Identify which cell holds the provided text, then report its [x, y] central coordinate. 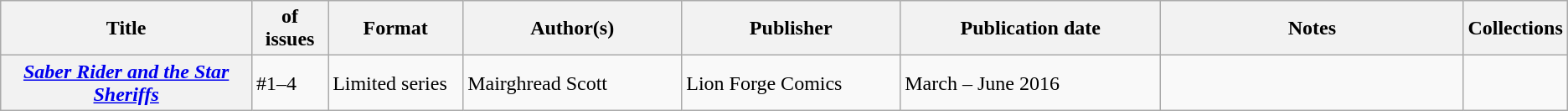
#1–4 [290, 82]
Format [395, 29]
Mairghread Scott [573, 82]
of issues [290, 29]
Notes [1312, 29]
Author(s) [573, 29]
Publication date [1030, 29]
Saber Rider and the Star Sheriffs [126, 82]
Collections [1515, 29]
Limited series [395, 82]
Lion Forge Comics [791, 82]
Publisher [791, 29]
March – June 2016 [1030, 82]
Title [126, 29]
